Return the [x, y] coordinate for the center point of the cell that contains the specified text.  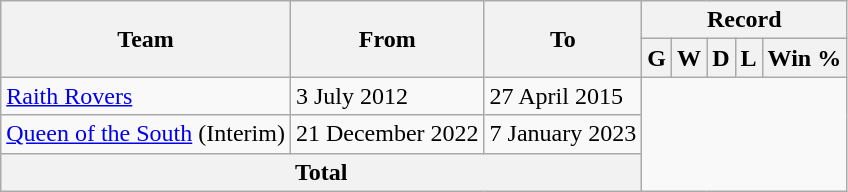
Queen of the South (Interim) [146, 134]
Record [744, 20]
Total [322, 172]
Raith Rovers [146, 96]
Team [146, 39]
G [657, 58]
27 April 2015 [563, 96]
3 July 2012 [387, 96]
D [721, 58]
From [387, 39]
To [563, 39]
7 January 2023 [563, 134]
W [690, 58]
L [748, 58]
21 December 2022 [387, 134]
Win % [804, 58]
